Extract the (X, Y) coordinate from the center of the cell holding the provided text.  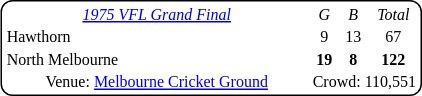
67 (393, 37)
122 (393, 60)
B (353, 14)
1975 VFL Grand Final (156, 14)
North Melbourne (156, 60)
9 (324, 37)
13 (353, 37)
Hawthorn (156, 37)
G (324, 14)
Total (393, 14)
Crowd: 110,551 (364, 82)
8 (353, 60)
Venue: Melbourne Cricket Ground (156, 82)
19 (324, 60)
